From the cell containing the given text, extract its center point as (X, Y) coordinate. 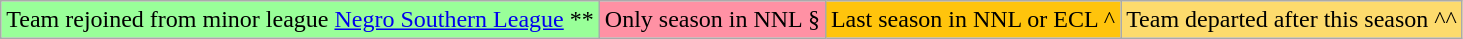
Team departed after this season ^^ (1292, 20)
Only season in NNL § (712, 20)
Last season in NNL or ECL ^ (972, 20)
Team rejoined from minor league Negro Southern League ** (300, 20)
